Detect which cell encompasses the target text, then output its (x, y) center coordinate. 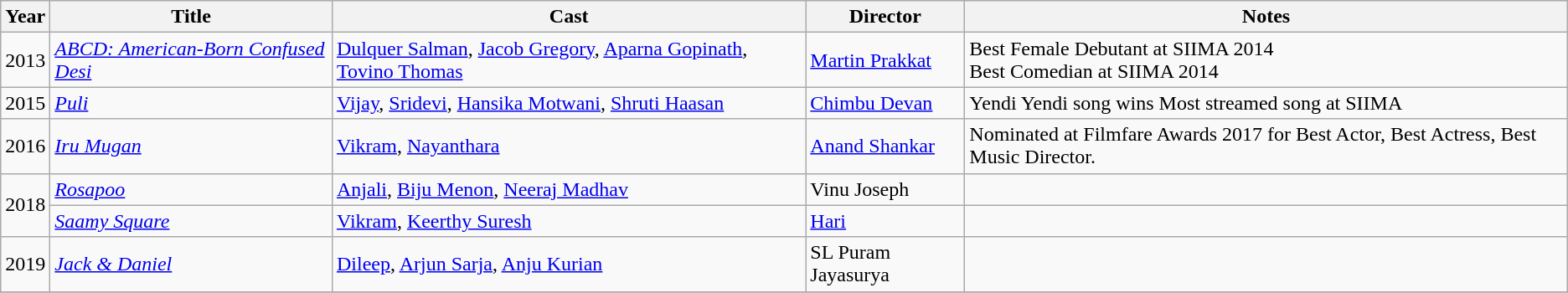
Director (885, 17)
Nominated at Filmfare Awards 2017 for Best Actor, Best Actress, Best Music Director. (1266, 146)
Anjali, Biju Menon, Neeraj Madhav (568, 189)
Year (25, 17)
Hari (885, 221)
SL Puram Jayasurya (885, 265)
2019 (25, 265)
Vikram, Keerthy Suresh (568, 221)
Dileep, Arjun Sarja, Anju Kurian (568, 265)
Cast (568, 17)
Notes (1266, 17)
ABCD: American-Born Confused Desi (191, 60)
2015 (25, 103)
Jack & Daniel (191, 265)
Vinu Joseph (885, 189)
2016 (25, 146)
Rosapoo (191, 189)
Puli (191, 103)
Vikram, Nayanthara (568, 146)
Martin Prakkat (885, 60)
Dulquer Salman, Jacob Gregory, Aparna Gopinath, Tovino Thomas (568, 60)
Chimbu Devan (885, 103)
Yendi Yendi song wins Most streamed song at SIIMA (1266, 103)
Title (191, 17)
Saamy Square (191, 221)
Vijay, Sridevi, Hansika Motwani, Shruti Haasan (568, 103)
Anand Shankar (885, 146)
2013 (25, 60)
Iru Mugan (191, 146)
Best Female Debutant at SIIMA 2014Best Comedian at SIIMA 2014 (1266, 60)
2018 (25, 205)
